Return [X, Y] of the center of cell containing provided text 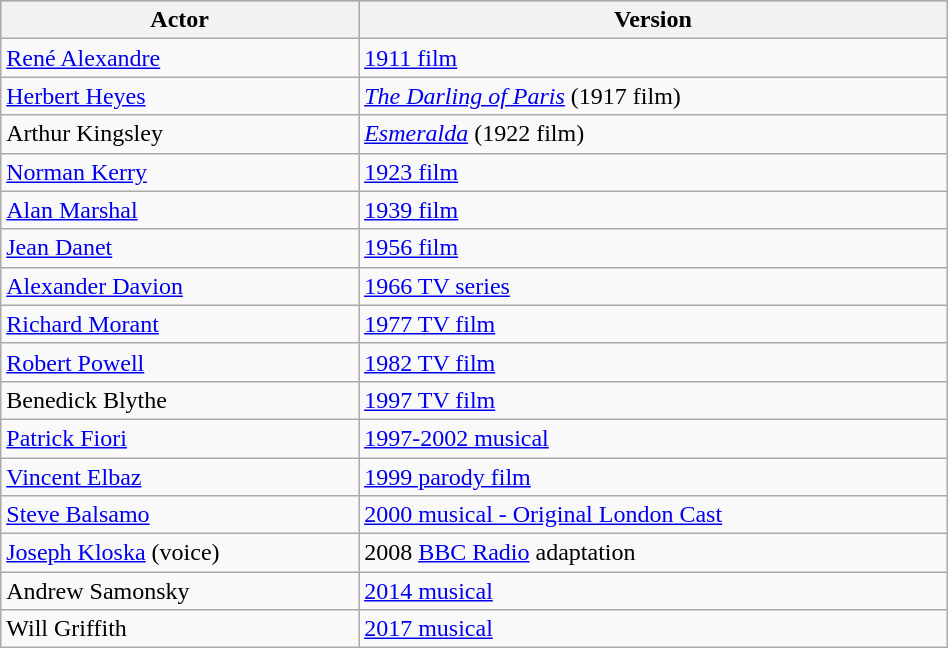
2014 musical [654, 591]
Actor [180, 20]
1997-2002 musical [654, 438]
1911 film [654, 58]
Alan Marshal [180, 210]
1966 TV series [654, 286]
2000 musical - Original London Cast [654, 515]
1977 TV film [654, 324]
Arthur Kingsley [180, 134]
Norman Kerry [180, 172]
1923 film [654, 172]
Steve Balsamo [180, 515]
Version [654, 20]
1999 parody film [654, 477]
Vincent Elbaz [180, 477]
Richard Morant [180, 324]
Alexander Davion [180, 286]
1982 TV film [654, 362]
2008 BBC Radio adaptation [654, 553]
Jean Danet [180, 248]
The Darling of Paris (1917 film) [654, 96]
1939 film [654, 210]
Esmeralda (1922 film) [654, 134]
Benedick Blythe [180, 400]
René Alexandre [180, 58]
Herbert Heyes [180, 96]
1997 TV film [654, 400]
Robert Powell [180, 362]
2017 musical [654, 629]
Joseph Kloska (voice) [180, 553]
1956 film [654, 248]
Patrick Fiori [180, 438]
Andrew Samonsky [180, 591]
Will Griffith [180, 629]
